From the cell containing the given text, extract its center point as [X, Y] coordinate. 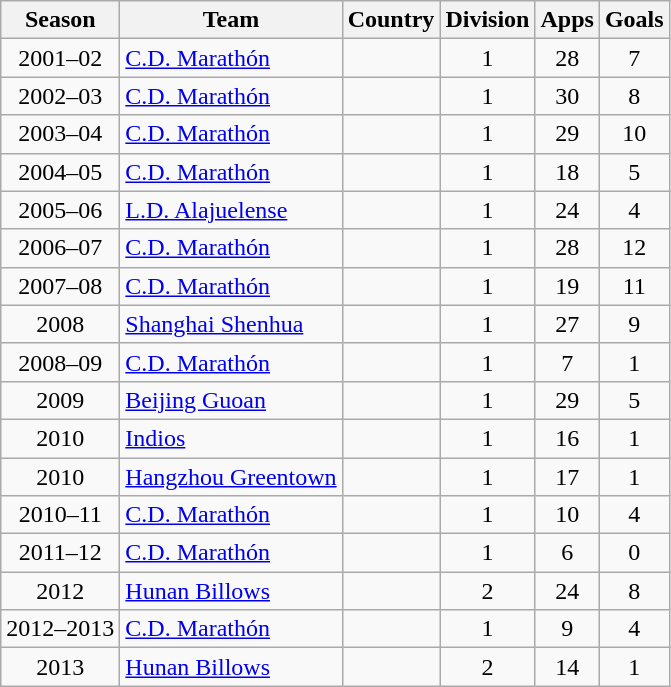
Indios [231, 438]
Shanghai Shenhua [231, 324]
2004–05 [60, 172]
2008 [60, 324]
Season [60, 20]
Beijing Guoan [231, 400]
6 [567, 553]
17 [567, 477]
2010–11 [60, 515]
2009 [60, 400]
Hangzhou Greentown [231, 477]
2001–02 [60, 58]
2007–08 [60, 286]
2012 [60, 591]
0 [634, 553]
Country [391, 20]
2005–06 [60, 210]
Division [488, 20]
2011–12 [60, 553]
30 [567, 96]
14 [567, 667]
18 [567, 172]
L.D. Alajuelense [231, 210]
2006–07 [60, 248]
12 [634, 248]
Team [231, 20]
2012–2013 [60, 629]
16 [567, 438]
Goals [634, 20]
2013 [60, 667]
19 [567, 286]
Apps [567, 20]
2002–03 [60, 96]
27 [567, 324]
2008–09 [60, 362]
11 [634, 286]
2003–04 [60, 134]
